Detect which cell encompasses the target text, then output its (x, y) center coordinate. 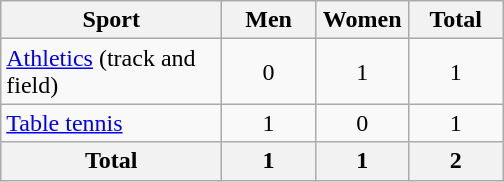
Table tennis (112, 123)
Women (362, 20)
Athletics (track and field) (112, 72)
2 (456, 161)
Sport (112, 20)
Men (269, 20)
